Provide the [x, y] coordinate of the cell's center where the given text is located.  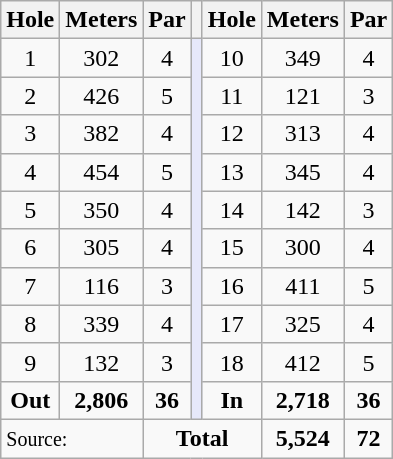
2 [30, 96]
426 [102, 96]
411 [302, 286]
142 [302, 210]
17 [232, 324]
300 [302, 248]
382 [102, 134]
412 [302, 362]
15 [232, 248]
339 [102, 324]
8 [30, 324]
349 [302, 58]
5,524 [302, 438]
325 [302, 324]
1 [30, 58]
132 [102, 362]
454 [102, 172]
14 [232, 210]
313 [302, 134]
302 [102, 58]
305 [102, 248]
121 [302, 96]
345 [302, 172]
9 [30, 362]
12 [232, 134]
10 [232, 58]
18 [232, 362]
350 [102, 210]
7 [30, 286]
6 [30, 248]
Total [202, 438]
16 [232, 286]
2,718 [302, 400]
2,806 [102, 400]
Source: [72, 438]
In [232, 400]
Out [30, 400]
116 [102, 286]
13 [232, 172]
72 [368, 438]
11 [232, 96]
